Extract the (X, Y) coordinate from the center of the cell holding the provided text.  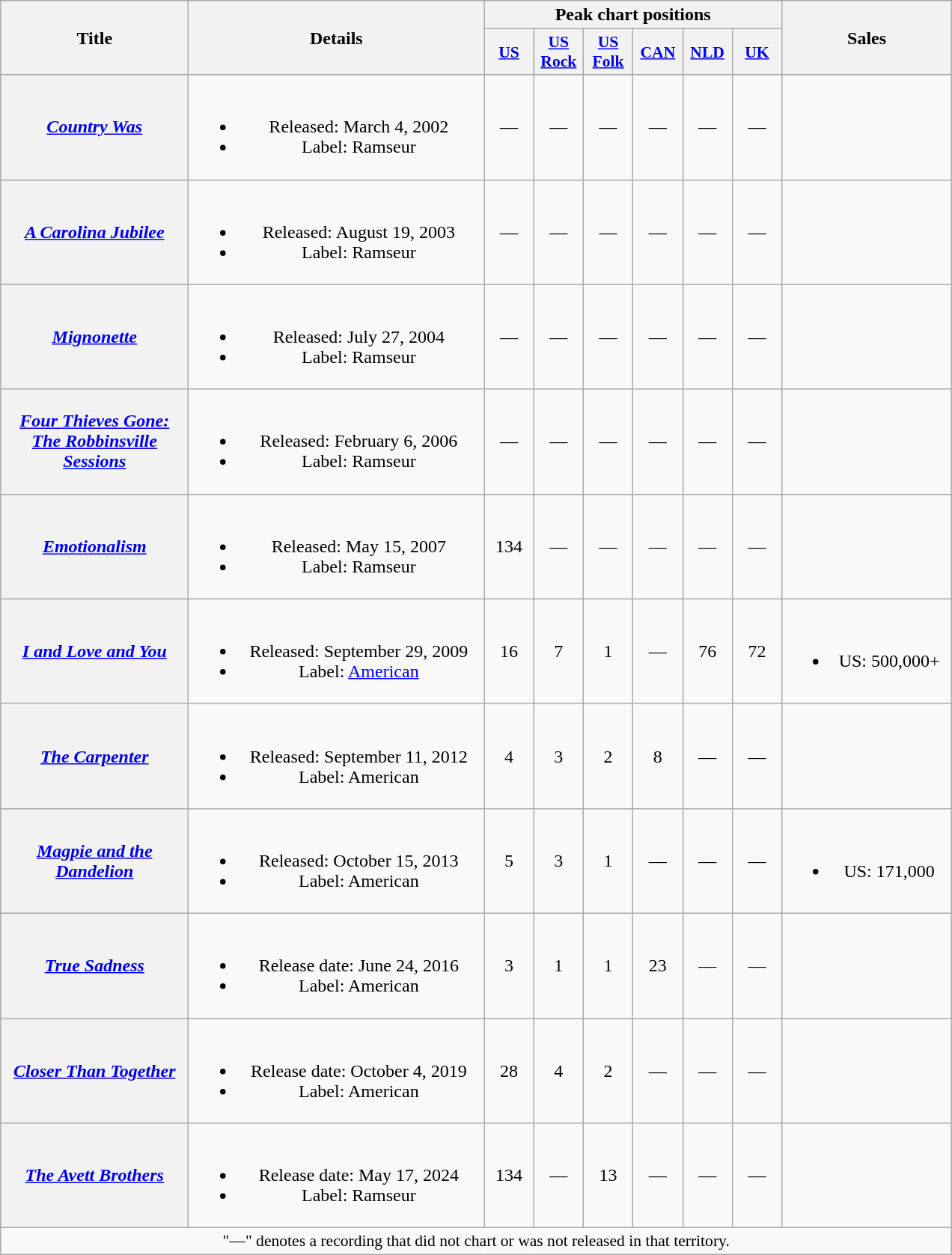
UK (757, 52)
Release date: October 4, 2019Label: American (337, 1070)
8 (658, 756)
Four Thieves Gone: The Robbinsville Sessions (94, 442)
Country Was (94, 127)
Emotionalism (94, 546)
Released: May 15, 2007Label: Ramseur (337, 546)
Mignonette (94, 337)
"—" denotes a recording that did not chart or was not released in that territory. (476, 1242)
Released: September 29, 2009Label: American (337, 651)
Sales (867, 37)
US: 500,000+ (867, 651)
CAN (658, 52)
Release date: June 24, 2016Label: American (337, 965)
A Carolina Jubilee (94, 232)
28 (509, 1070)
76 (707, 651)
72 (757, 651)
Released: July 27, 2004Label: Ramseur (337, 337)
Closer Than Together (94, 1070)
5 (509, 861)
I and Love and You (94, 651)
7 (558, 651)
USRock (558, 52)
16 (509, 651)
Release date: May 17, 2024Label: Ramseur (337, 1176)
US (509, 52)
Peak chart positions (633, 15)
Magpie and the Dandelion (94, 861)
True Sadness (94, 965)
Released: February 6, 2006Label: Ramseur (337, 442)
US: 171,000 (867, 861)
Details (337, 37)
Released: August 19, 2003Label: Ramseur (337, 232)
The Avett Brothers (94, 1176)
The Carpenter (94, 756)
USFolk (608, 52)
Title (94, 37)
Released: October 15, 2013Label: American (337, 861)
NLD (707, 52)
23 (658, 965)
Released: March 4, 2002Label: Ramseur (337, 127)
13 (608, 1176)
Released: September 11, 2012Label: American (337, 756)
